Extract the [X, Y] coordinate from the center of the cell holding the provided text.  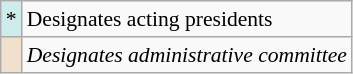
Designates acting presidents [187, 19]
Designates administrative committee [187, 55]
* [12, 19]
